For the text-containing cell, return its midpoint in (X, Y) coordinate format. 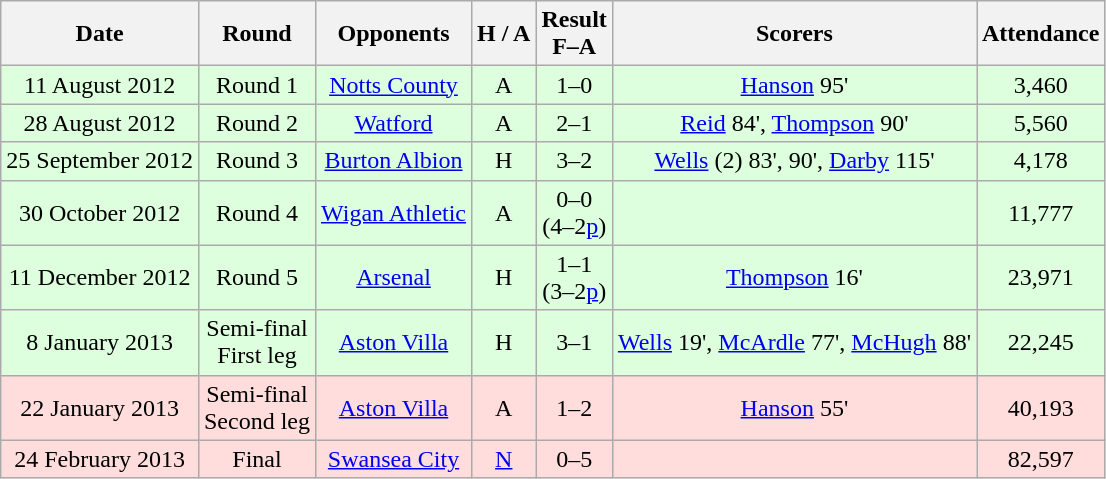
0–0(4–2p) (574, 212)
8 January 2013 (100, 342)
22,245 (1040, 342)
Round 1 (256, 85)
Date (100, 34)
11,777 (1040, 212)
3–2 (574, 161)
1–2 (574, 408)
Notts County (393, 85)
82,597 (1040, 459)
Swansea City (393, 459)
23,971 (1040, 278)
Watford (393, 123)
28 August 2012 (100, 123)
1–0 (574, 85)
11 December 2012 (100, 278)
4,178 (1040, 161)
25 September 2012 (100, 161)
Opponents (393, 34)
11 August 2012 (100, 85)
Wigan Athletic (393, 212)
Thompson 16' (794, 278)
Round 2 (256, 123)
Hanson 55' (794, 408)
Semi-finalFirst leg (256, 342)
Wells (2) 83', 90', Darby 115' (794, 161)
ResultF–A (574, 34)
Wells 19', McArdle 77', McHugh 88' (794, 342)
2–1 (574, 123)
5,560 (1040, 123)
40,193 (1040, 408)
24 February 2013 (100, 459)
Attendance (1040, 34)
Semi-finalSecond leg (256, 408)
Round 5 (256, 278)
Reid 84', Thompson 90' (794, 123)
Round 3 (256, 161)
Scorers (794, 34)
Hanson 95' (794, 85)
Round (256, 34)
22 January 2013 (100, 408)
Final (256, 459)
3–1 (574, 342)
Round 4 (256, 212)
N (504, 459)
H / A (504, 34)
30 October 2012 (100, 212)
Burton Albion (393, 161)
3,460 (1040, 85)
Arsenal (393, 278)
0–5 (574, 459)
1–1(3–2p) (574, 278)
